Locate the cell with the specified text and output its [X, Y] center coordinate. 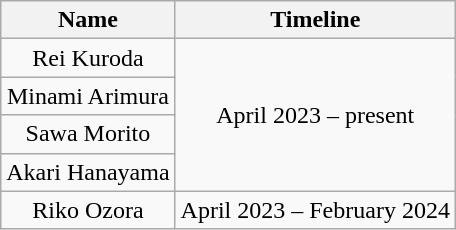
Timeline [315, 20]
Riko Ozora [88, 210]
Akari Hanayama [88, 172]
April 2023 – February 2024 [315, 210]
Rei Kuroda [88, 58]
April 2023 – present [315, 115]
Name [88, 20]
Sawa Morito [88, 134]
Minami Arimura [88, 96]
